Determine the (x, y) coordinate at the center of the cell enclosing the given text.  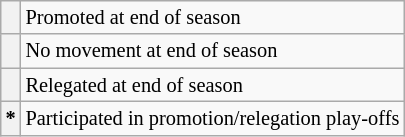
Relegated at end of season (213, 85)
Participated in promotion/relegation play-offs (213, 118)
Promoted at end of season (213, 17)
* (11, 118)
No movement at end of season (213, 51)
